Scan for the cell matching the given text and deliver its (x, y) coordinate at center. 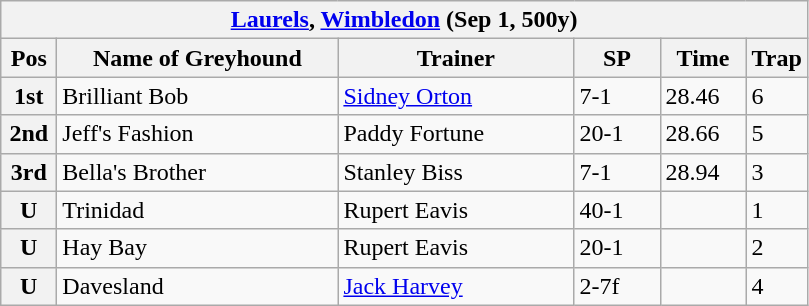
3 (776, 172)
1st (29, 96)
5 (776, 134)
Brilliant Bob (198, 96)
2 (776, 248)
28.46 (703, 96)
Trainer (456, 58)
Pos (29, 58)
Laurels, Wimbledon (Sep 1, 500y) (404, 20)
28.66 (703, 134)
Trinidad (198, 210)
2-7f (617, 286)
1 (776, 210)
Paddy Fortune (456, 134)
Bella's Brother (198, 172)
Hay Bay (198, 248)
28.94 (703, 172)
40-1 (617, 210)
4 (776, 286)
Name of Greyhound (198, 58)
Davesland (198, 286)
Sidney Orton (456, 96)
Time (703, 58)
6 (776, 96)
Stanley Biss (456, 172)
Trap (776, 58)
Jack Harvey (456, 286)
SP (617, 58)
3rd (29, 172)
Jeff's Fashion (198, 134)
2nd (29, 134)
